Pinpoint the cell where the given text exists, returning its (X, Y) midpoint coordinate. 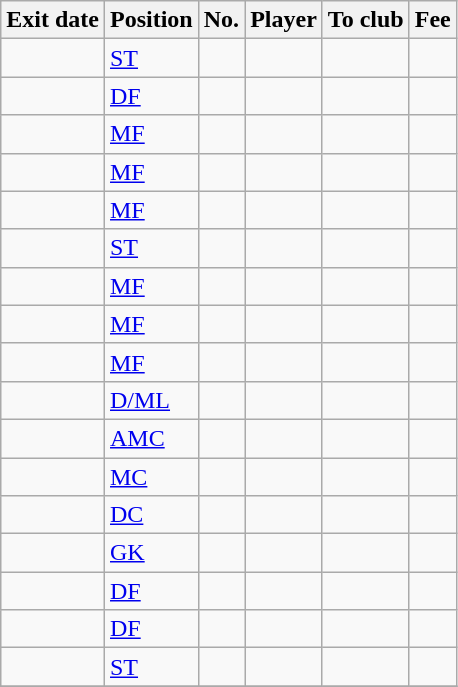
D/ML (151, 400)
DC (151, 515)
Position (151, 20)
Player (284, 20)
Fee (432, 20)
MC (151, 477)
To club (366, 20)
AMC (151, 438)
GK (151, 553)
Exit date (53, 20)
No. (221, 20)
